Output the [x, y] coordinate of the center of the cell containing the given text.  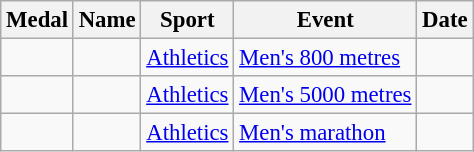
Name [107, 20]
Date [445, 20]
Medal [38, 20]
Sport [188, 20]
Men's 5000 metres [326, 95]
Men's marathon [326, 133]
Men's 800 metres [326, 58]
Event [326, 20]
